Output the (X, Y) coordinate of the center of the cell containing the given text.  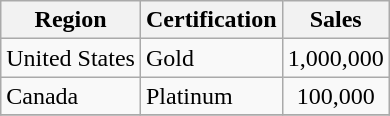
Certification (211, 20)
Canada (71, 96)
United States (71, 58)
Platinum (211, 96)
Gold (211, 58)
Sales (336, 20)
Region (71, 20)
1,000,000 (336, 58)
100,000 (336, 96)
